For the text-containing cell, return its midpoint in (X, Y) coordinate format. 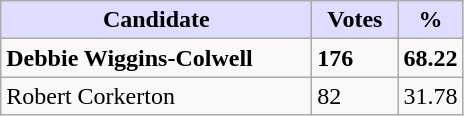
31.78 (430, 96)
68.22 (430, 58)
Robert Corkerton (156, 96)
Debbie Wiggins-Colwell (156, 58)
% (430, 20)
176 (355, 58)
Candidate (156, 20)
82 (355, 96)
Votes (355, 20)
